Output the [X, Y] coordinate of the center of the cell containing the given text.  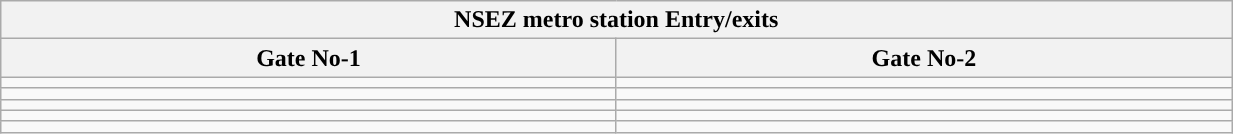
Gate No-2 [924, 58]
NSEZ metro station Entry/exits [616, 20]
Gate No-1 [308, 58]
